Detect which cell encompasses the target text, then output its (x, y) center coordinate. 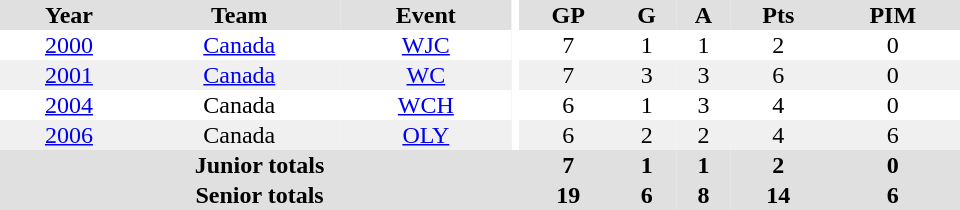
GP (568, 15)
2001 (69, 75)
2004 (69, 105)
Junior totals (260, 165)
OLY (426, 135)
8 (704, 195)
2000 (69, 45)
G (646, 15)
WCH (426, 105)
Pts (778, 15)
WJC (426, 45)
2006 (69, 135)
PIM (893, 15)
Team (240, 15)
19 (568, 195)
14 (778, 195)
Year (69, 15)
Event (426, 15)
A (704, 15)
WC (426, 75)
Senior totals (260, 195)
